Detect which cell encompasses the target text, then output its (x, y) center coordinate. 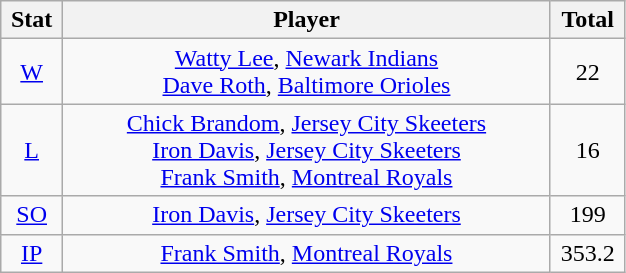
Total (588, 20)
199 (588, 215)
353.2 (588, 253)
L (32, 150)
Player (307, 20)
IP (32, 253)
16 (588, 150)
Chick Brandom, Jersey City Skeeters Iron Davis, Jersey City Skeeters Frank Smith, Montreal Royals (307, 150)
W (32, 72)
Iron Davis, Jersey City Skeeters (307, 215)
22 (588, 72)
Stat (32, 20)
Frank Smith, Montreal Royals (307, 253)
Watty Lee, Newark Indians Dave Roth, Baltimore Orioles (307, 72)
SO (32, 215)
